Find where the given text appears and provide that cell's center as [X, Y] coordinate. 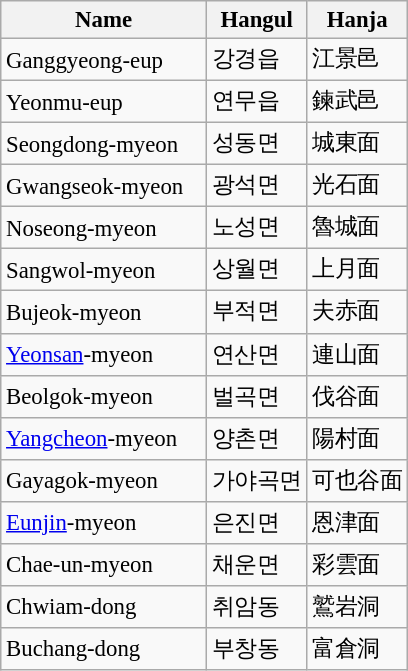
광석면 [256, 186]
上月面 [358, 270]
Noseong-myeon [104, 228]
Name [104, 20]
鍊武邑 [358, 102]
Hangul [256, 20]
채운면 [256, 565]
Yeonmu-eup [104, 102]
陽村面 [358, 438]
Chae-un-myeon [104, 565]
Beolgok-myeon [104, 396]
鷲岩洞 [358, 607]
가야곡면 [256, 480]
Gwangseok-myeon [104, 186]
성동면 [256, 144]
부창동 [256, 649]
恩津面 [358, 523]
Seongdong-myeon [104, 144]
은진면 [256, 523]
江景邑 [358, 60]
魯城面 [358, 228]
노성면 [256, 228]
벌곡면 [256, 396]
강경읍 [256, 60]
연산면 [256, 354]
부적면 [256, 312]
상월면 [256, 270]
Chwiam-dong [104, 607]
連山面 [358, 354]
光石面 [358, 186]
Gayagok-myeon [104, 480]
富倉洞 [358, 649]
夫赤面 [358, 312]
연무읍 [256, 102]
Sangwol-myeon [104, 270]
취암동 [256, 607]
可也谷面 [358, 480]
Hanja [358, 20]
Eunjin-myeon [104, 523]
양촌면 [256, 438]
Yeonsan-myeon [104, 354]
Bujeok-myeon [104, 312]
Ganggyeong-eup [104, 60]
城東面 [358, 144]
Buchang-dong [104, 649]
伐谷面 [358, 396]
彩雲面 [358, 565]
Yangcheon-myeon [104, 438]
